For the text-containing cell, return its midpoint in (x, y) coordinate format. 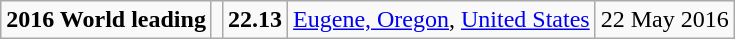
22.13 (254, 20)
2016 World leading (106, 20)
Eugene, Oregon, United States (442, 20)
22 May 2016 (664, 20)
